Provide the [X, Y] coordinate of the cell's center where the given text is located.  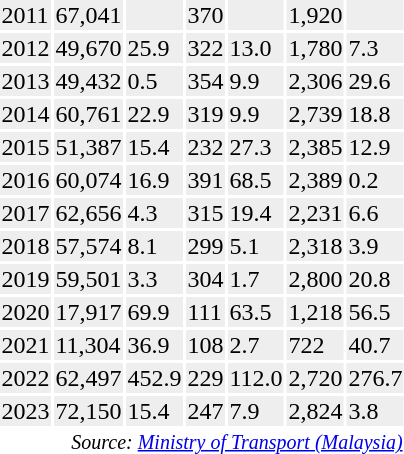
391 [206, 180]
370 [206, 15]
22.9 [154, 114]
7.3 [376, 48]
3.9 [376, 246]
7.9 [256, 411]
304 [206, 279]
229 [206, 378]
3.8 [376, 411]
6.6 [376, 213]
40.7 [376, 345]
63.5 [256, 312]
5.1 [256, 246]
49,432 [88, 81]
3.3 [154, 279]
29.6 [376, 81]
111 [206, 312]
1,920 [316, 15]
36.9 [154, 345]
11,304 [88, 345]
722 [316, 345]
319 [206, 114]
2020 [26, 312]
108 [206, 345]
25.9 [154, 48]
0.2 [376, 180]
1,218 [316, 312]
27.3 [256, 147]
67,041 [88, 15]
56.5 [376, 312]
354 [206, 81]
20.8 [376, 279]
315 [206, 213]
13.0 [256, 48]
2015 [26, 147]
72,150 [88, 411]
2023 [26, 411]
2021 [26, 345]
62,656 [88, 213]
2011 [26, 15]
2,824 [316, 411]
17,917 [88, 312]
452.9 [154, 378]
2013 [26, 81]
2018 [26, 246]
2022 [26, 378]
2,720 [316, 378]
12.9 [376, 147]
2,389 [316, 180]
2,739 [316, 114]
4.3 [154, 213]
2019 [26, 279]
59,501 [88, 279]
0.5 [154, 81]
62,497 [88, 378]
1,780 [316, 48]
1.7 [256, 279]
112.0 [256, 378]
2,231 [316, 213]
2017 [26, 213]
49,670 [88, 48]
299 [206, 246]
19.4 [256, 213]
60,074 [88, 180]
68.5 [256, 180]
2014 [26, 114]
247 [206, 411]
2012 [26, 48]
51,387 [88, 147]
322 [206, 48]
16.9 [154, 180]
57,574 [88, 246]
2,306 [316, 81]
60,761 [88, 114]
69.9 [154, 312]
2,385 [316, 147]
2016 [26, 180]
232 [206, 147]
2.7 [256, 345]
2,318 [316, 246]
2,800 [316, 279]
276.7 [376, 378]
8.1 [154, 246]
18.8 [376, 114]
